Output the (X, Y) coordinate of the center of the cell containing the given text.  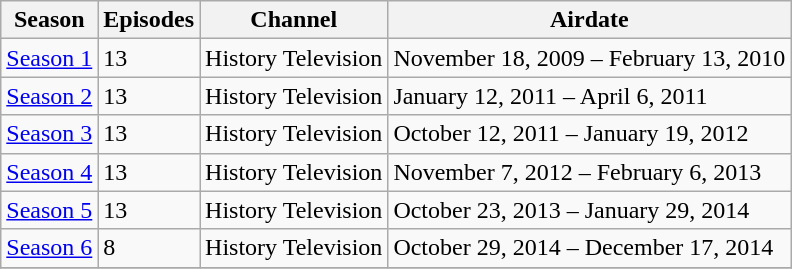
Season 1 (50, 58)
Season (50, 20)
October 12, 2011 – January 19, 2012 (590, 134)
October 29, 2014 – December 17, 2014 (590, 248)
Season 6 (50, 248)
Episodes (149, 20)
January 12, 2011 – April 6, 2011 (590, 96)
Season 4 (50, 172)
November 7, 2012 – February 6, 2013 (590, 172)
October 23, 2013 – January 29, 2014 (590, 210)
November 18, 2009 – February 13, 2010 (590, 58)
Channel (294, 20)
Season 5 (50, 210)
8 (149, 248)
Season 2 (50, 96)
Season 3 (50, 134)
Airdate (590, 20)
